Search for the cell housing the specified text and yield its (X, Y) center coordinate. 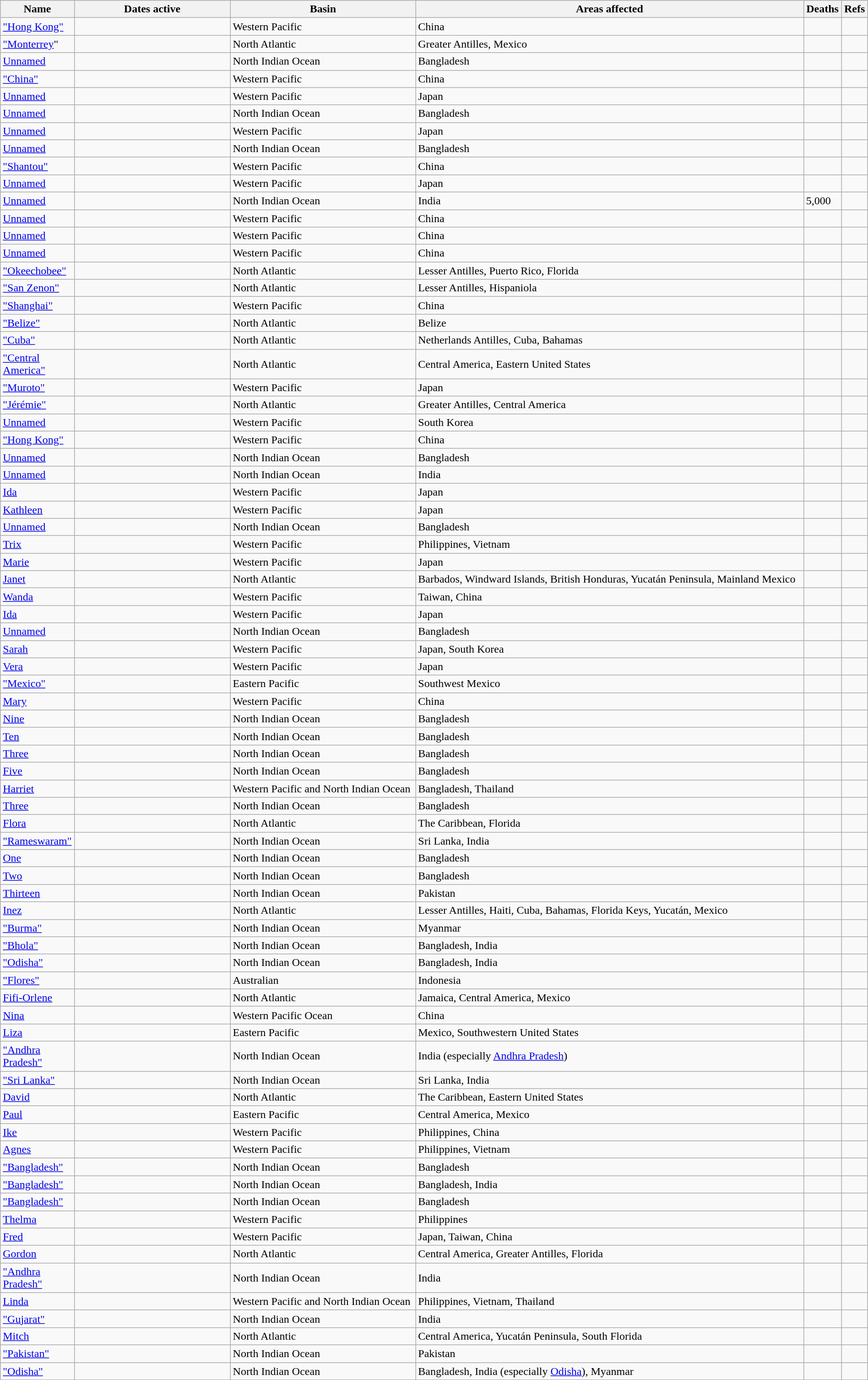
Refs (854, 9)
Ten (38, 736)
Marie (38, 562)
"San Zenon" (38, 288)
Philippines, China (610, 1132)
Taiwan, China (610, 597)
Name (38, 9)
Nina (38, 1015)
Lesser Antilles, Hispaniola (610, 288)
Japan, South Korea (610, 649)
Jamaica, Central America, Mexico (610, 998)
Deaths (822, 9)
Myanmar (610, 928)
Paul (38, 1115)
"Muroto" (38, 387)
"Shantou" (38, 166)
Fifi-Orlene (38, 998)
South Korea (610, 422)
The Caribbean, Eastern United States (610, 1097)
"Monterrey" (38, 44)
Barbados, Windward Islands, British Honduras, Yucatán Peninsula, Mainland Mexico (610, 579)
Basin (323, 9)
"Sri Lanka" (38, 1080)
Thelma (38, 1219)
"Mexico" (38, 684)
"Okeechobee" (38, 271)
Netherlands Antilles, Cuba, Bahamas (610, 340)
"Jérémie" (38, 405)
"Flores" (38, 980)
Ike (38, 1132)
Sarah (38, 649)
Mitch (38, 1336)
"Pakistan" (38, 1353)
"Rameswaram" (38, 841)
Trix (38, 545)
Five (38, 771)
Belize (610, 323)
Vera (38, 666)
The Caribbean, Florida (610, 824)
5,000 (822, 201)
Liza (38, 1032)
Inez (38, 911)
Western Pacific Ocean (323, 1015)
"Shanghai" (38, 305)
Thirteen (38, 893)
David (38, 1097)
Areas affected (610, 9)
"Gujarat" (38, 1319)
Greater Antilles, Mexico (610, 44)
"Central America" (38, 364)
"Burma" (38, 928)
Lesser Antilles, Puerto Rico, Florida (610, 271)
Agnes (38, 1150)
Nine (38, 719)
Two (38, 876)
Indonesia (610, 980)
One (38, 858)
Bangladesh, India (especially Odisha), Myanmar (610, 1371)
Gordon (38, 1254)
Central America, Eastern United States (610, 364)
Linda (38, 1301)
"Belize" (38, 323)
Bangladesh, Thailand (610, 788)
Wanda (38, 597)
Southwest Mexico (610, 684)
Philippines (610, 1219)
"Bhola" (38, 945)
Fred (38, 1237)
Philippines, Vietnam, Thailand (610, 1301)
Australian (323, 980)
"China" (38, 79)
Greater Antilles, Central America (610, 405)
Flora (38, 824)
Mary (38, 701)
Harriet (38, 788)
Janet (38, 579)
Kathleen (38, 510)
Mexico, Southwestern United States (610, 1032)
Lesser Antilles, Haiti, Cuba, Bahamas, Florida Keys, Yucatán, Mexico (610, 911)
Central America, Yucatán Peninsula, South Florida (610, 1336)
Central America, Greater Antilles, Florida (610, 1254)
Dates active (152, 9)
Central America, Mexico (610, 1115)
Japan, Taiwan, China (610, 1237)
India (especially Andhra Pradesh) (610, 1056)
"Cuba" (38, 340)
